Locate the cell with the specified text and output its [x, y] center coordinate. 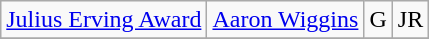
JR [410, 20]
Aaron Wiggins [286, 20]
Julius Erving Award [104, 20]
G [378, 20]
